Detect which cell encompasses the target text, then output its (X, Y) center coordinate. 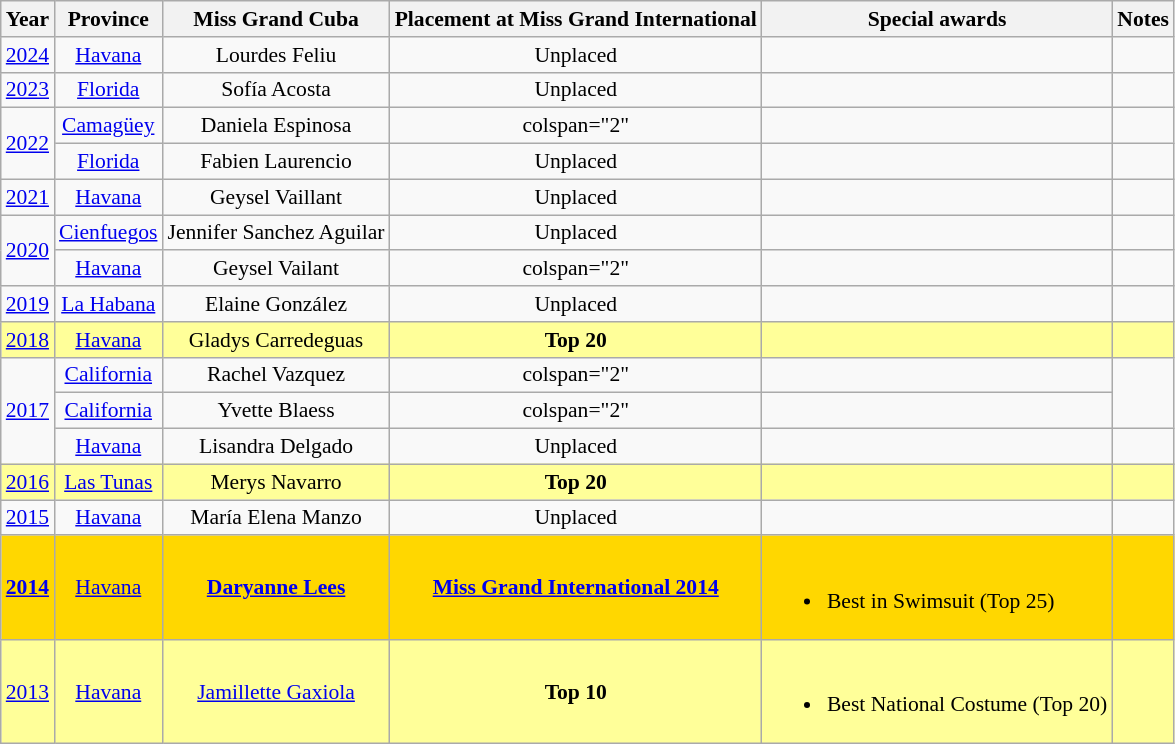
2013 (28, 692)
Best National Costume (Top 20) (937, 692)
Rachel Vazquez (276, 375)
Camagüey (108, 126)
Sofía Acosta (276, 90)
Elaine González (276, 304)
2017 (28, 410)
Jennifer Sanchez Aguilar (276, 233)
2024 (28, 55)
La Habana (108, 304)
Geysel Vaillant (276, 197)
María Elena Manzo (276, 518)
Daniela Espinosa (276, 126)
2023 (28, 90)
2020 (28, 250)
2015 (28, 518)
2021 (28, 197)
Special awards (937, 19)
Top 10 (576, 692)
Miss Grand International 2014 (576, 588)
Miss Grand Cuba (276, 19)
Yvette Blaess (276, 411)
2016 (28, 482)
Best in Swimsuit (Top 25) (937, 588)
Placement at Miss Grand International (576, 19)
2019 (28, 304)
Year (28, 19)
Lourdes Feliu (276, 55)
Daryanne Lees (276, 588)
Lisandra Delgado (276, 447)
Cienfuegos (108, 233)
Fabien Laurencio (276, 162)
Geysel Vailant (276, 269)
2018 (28, 340)
Notes (1143, 19)
Las Tunas (108, 482)
Merys Navarro (276, 482)
Gladys Carredeguas (276, 340)
Province (108, 19)
2022 (28, 144)
2014 (28, 588)
Jamillette Gaxiola (276, 692)
